Return (X, Y) of the center of cell containing provided text 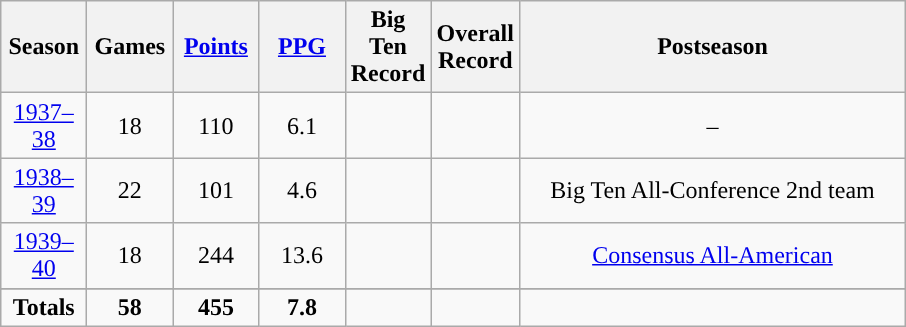
Points (216, 47)
1937–38 (44, 126)
4.6 (302, 190)
22 (130, 190)
244 (216, 256)
13.6 (302, 256)
1938–39 (44, 190)
Postseason (712, 47)
455 (216, 307)
Big Ten All-Conference 2nd team (712, 190)
Season (44, 47)
7.8 (302, 307)
58 (130, 307)
110 (216, 126)
6.1 (302, 126)
– (712, 126)
1939–40 (44, 256)
Games (130, 47)
Totals (44, 307)
101 (216, 190)
Overall Record (475, 47)
Consensus All-American (712, 256)
PPG (302, 47)
Big Ten Record (388, 47)
